Return (x, y) of the center of cell containing provided text 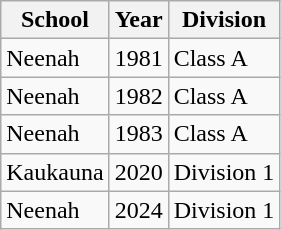
1981 (138, 58)
2024 (138, 210)
Year (138, 20)
Kaukauna (55, 172)
School (55, 20)
2020 (138, 172)
1982 (138, 96)
Division (224, 20)
1983 (138, 134)
